From the cell containing the given text, extract its center point as [x, y] coordinate. 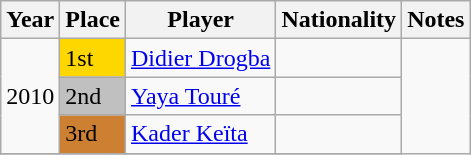
Didier Drogba [201, 58]
Kader Keïta [201, 134]
Place [93, 20]
Player [201, 20]
Notes [436, 20]
3rd [93, 134]
2nd [93, 96]
Yaya Touré [201, 96]
2010 [30, 96]
1st [93, 58]
Nationality [339, 20]
Year [30, 20]
